Provide the [x, y] coordinate of the cell's center where the given text is located.  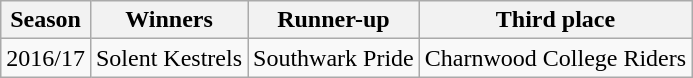
2016/17 [46, 58]
Season [46, 20]
Southwark Pride [334, 58]
Solent Kestrels [168, 58]
Charnwood College Riders [555, 58]
Winners [168, 20]
Third place [555, 20]
Runner-up [334, 20]
